Search for the cell housing the specified text and yield its [x, y] center coordinate. 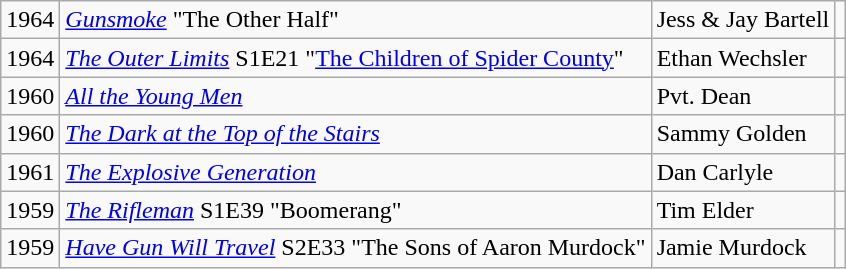
Jess & Jay Bartell [743, 20]
Pvt. Dean [743, 96]
Sammy Golden [743, 134]
Dan Carlyle [743, 172]
Tim Elder [743, 210]
Jamie Murdock [743, 248]
1961 [30, 172]
Have Gun Will Travel S2E33 "The Sons of Aaron Murdock" [356, 248]
The Dark at the Top of the Stairs [356, 134]
The Outer Limits S1E21 "The Children of Spider County" [356, 58]
The Rifleman S1E39 "Boomerang" [356, 210]
All the Young Men [356, 96]
Ethan Wechsler [743, 58]
Gunsmoke "The Other Half" [356, 20]
The Explosive Generation [356, 172]
